Capture the cell that displays the provided text and extract its [x, y] central coordinate. 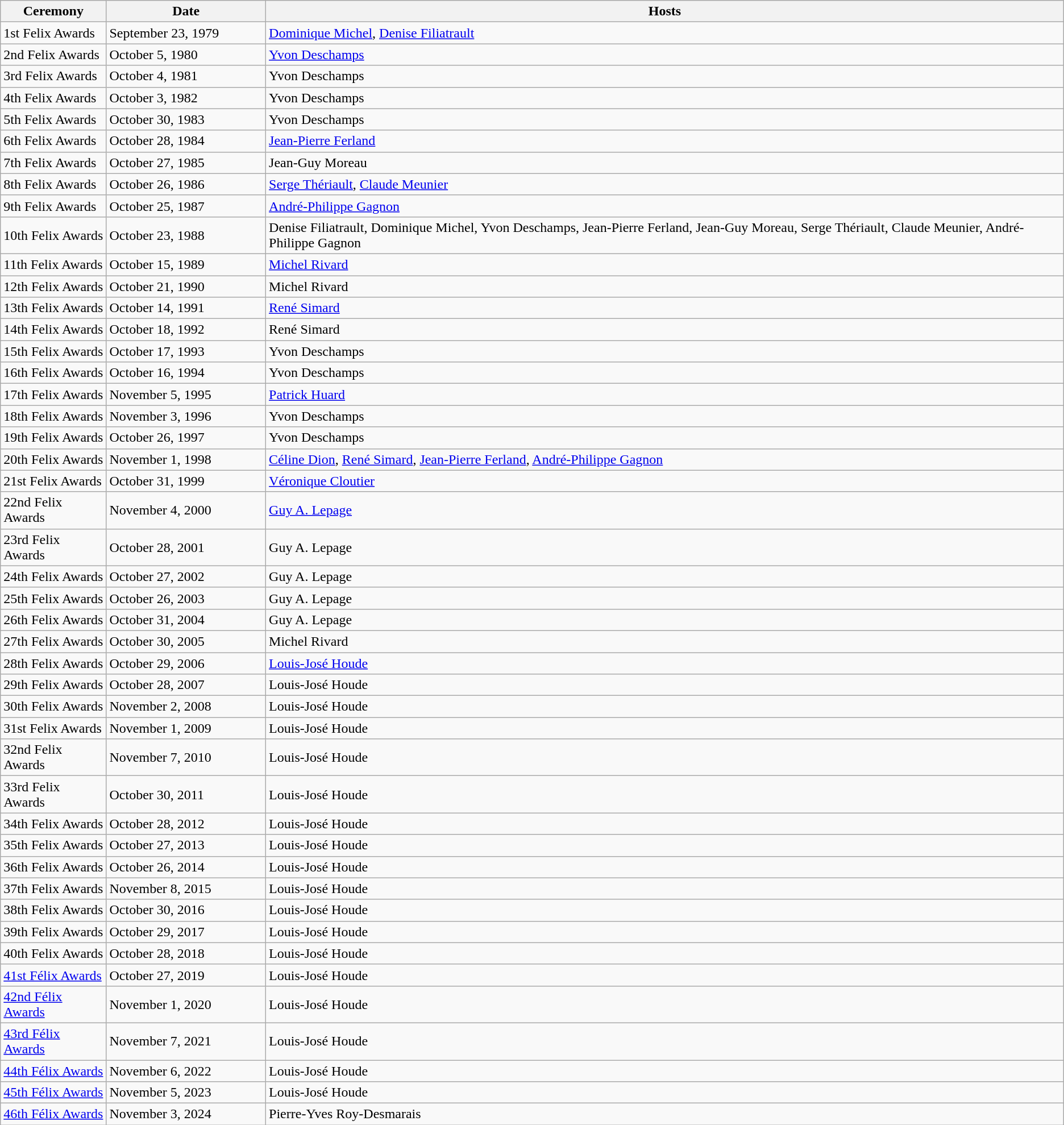
November 1, 2009 [186, 728]
Véronique Cloutier [665, 481]
25th Felix Awards [53, 598]
45th Félix Awards [53, 1093]
October 26, 1986 [186, 184]
November 4, 2000 [186, 510]
29th Felix Awards [53, 685]
October 28, 2018 [186, 953]
44th Félix Awards [53, 1070]
October 4, 1981 [186, 76]
39th Felix Awards [53, 932]
4th Felix Awards [53, 98]
Date [186, 11]
31st Felix Awards [53, 728]
46th Félix Awards [53, 1114]
8th Felix Awards [53, 184]
Pierre-Yves Roy-Desmarais [665, 1114]
October 29, 2006 [186, 663]
October 28, 2012 [186, 824]
22nd Felix Awards [53, 510]
Hosts [665, 11]
13th Felix Awards [53, 308]
40th Felix Awards [53, 953]
7th Felix Awards [53, 163]
23rd Felix Awards [53, 547]
October 28, 1984 [186, 141]
October 27, 1985 [186, 163]
October 26, 1997 [186, 438]
October 28, 2001 [186, 547]
30th Felix Awards [53, 707]
21st Felix Awards [53, 481]
Patrick Huard [665, 395]
October 15, 1989 [186, 264]
October 26, 2014 [186, 867]
October 25, 1987 [186, 206]
19th Felix Awards [53, 438]
October 30, 2016 [186, 910]
33rd Felix Awards [53, 795]
14th Felix Awards [53, 330]
November 3, 1996 [186, 416]
October 31, 1999 [186, 481]
October 30, 1983 [186, 119]
November 5, 1995 [186, 395]
24th Felix Awards [53, 576]
September 23, 1979 [186, 33]
November 2, 2008 [186, 707]
October 16, 1994 [186, 373]
October 17, 1993 [186, 351]
November 7, 2010 [186, 757]
October 28, 2007 [186, 685]
11th Felix Awards [53, 264]
Jean-Guy Moreau [665, 163]
28th Felix Awards [53, 663]
October 30, 2005 [186, 641]
26th Felix Awards [53, 620]
3rd Felix Awards [53, 76]
November 1, 2020 [186, 1004]
12th Felix Awards [53, 286]
October 30, 2011 [186, 795]
15th Felix Awards [53, 351]
October 21, 1990 [186, 286]
42nd Félix Awards [53, 1004]
35th Felix Awards [53, 845]
November 5, 2023 [186, 1093]
October 18, 1992 [186, 330]
October 26, 2003 [186, 598]
34th Felix Awards [53, 824]
5th Felix Awards [53, 119]
Jean-Pierre Ferland [665, 141]
16th Felix Awards [53, 373]
41st Félix Awards [53, 975]
October 14, 1991 [186, 308]
October 5, 1980 [186, 55]
17th Felix Awards [53, 395]
November 6, 2022 [186, 1070]
9th Felix Awards [53, 206]
November 7, 2021 [186, 1041]
November 3, 2024 [186, 1114]
Dominique Michel, Denise Filiatrault [665, 33]
Ceremony [53, 11]
37th Felix Awards [53, 889]
32nd Felix Awards [53, 757]
38th Felix Awards [53, 910]
Denise Filiatrault, Dominique Michel, Yvon Deschamps, Jean-Pierre Ferland, Jean-Guy Moreau, Serge Thériault, Claude Meunier, André-Philippe Gagnon [665, 235]
November 8, 2015 [186, 889]
20th Felix Awards [53, 459]
October 23, 1988 [186, 235]
43rd Félix Awards [53, 1041]
October 27, 2013 [186, 845]
Serge Thériault, Claude Meunier [665, 184]
27th Felix Awards [53, 641]
Céline Dion, René Simard, Jean-Pierre Ferland, André-Philippe Gagnon [665, 459]
November 1, 1998 [186, 459]
André-Philippe Gagnon [665, 206]
October 27, 2002 [186, 576]
October 31, 2004 [186, 620]
6th Felix Awards [53, 141]
10th Felix Awards [53, 235]
18th Felix Awards [53, 416]
October 3, 1982 [186, 98]
36th Felix Awards [53, 867]
October 27, 2019 [186, 975]
2nd Felix Awards [53, 55]
October 29, 2017 [186, 932]
1st Felix Awards [53, 33]
